Extract the (x, y) coordinate from the center of the cell holding the provided text.  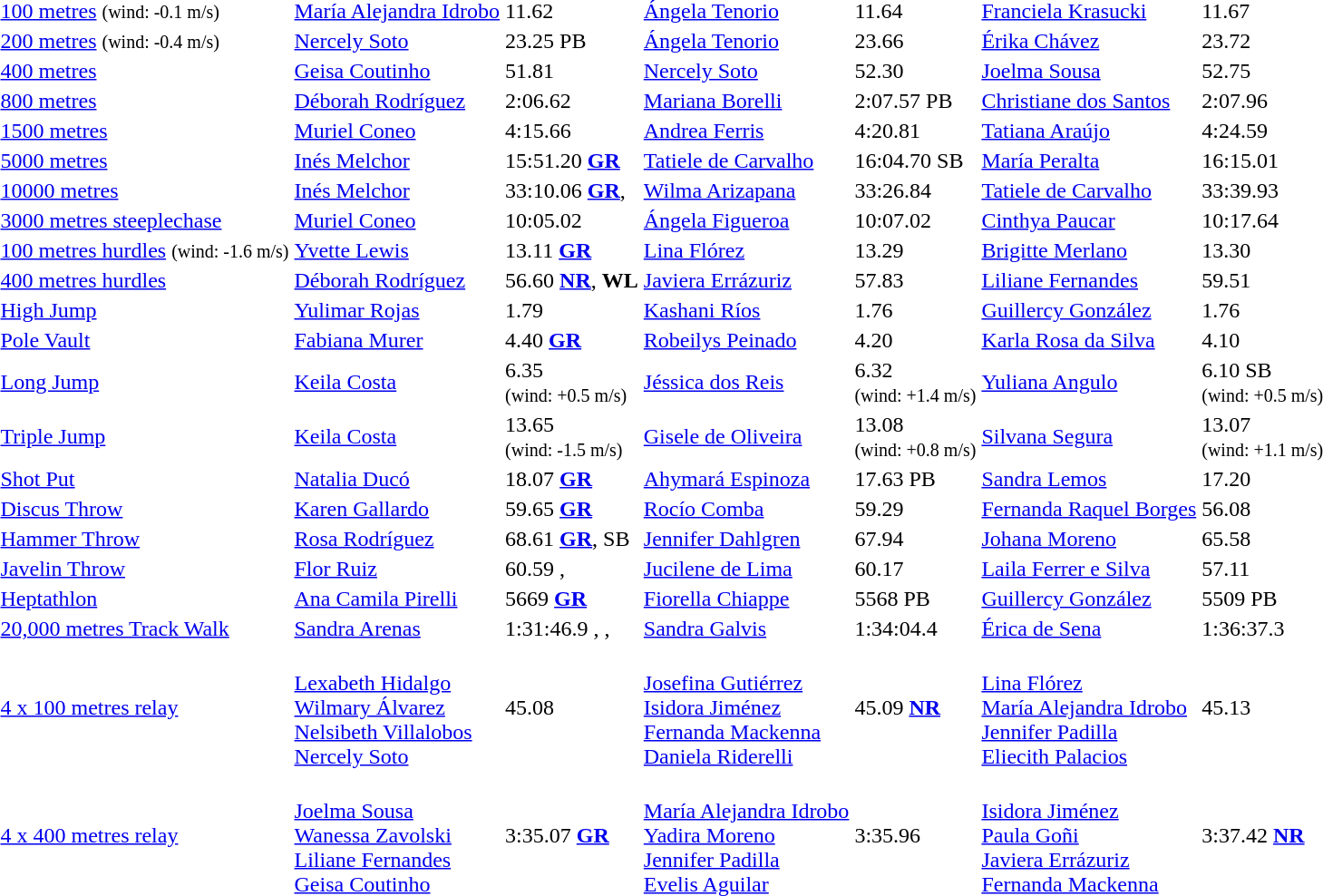
13.11 GR (572, 250)
Fernanda Raquel Borges (1089, 509)
2:06.62 (572, 101)
4.40 GR (572, 340)
Robeilys Peinado (746, 340)
1.76 (916, 310)
23.66 (916, 41)
Josefina Gutiérrez Isidora Jiménez Fernanda Mackenna Daniela Riderelli (746, 707)
59.29 (916, 509)
Natalia Ducó (397, 479)
13.65 (wind: -1.5 m/s) (572, 437)
2:07.57 PB (916, 101)
Ángela Figueroa (746, 220)
Lexabeth Hidalgo Wilmary Álvarez Nelsibeth Villalobos Nercely Soto (397, 707)
Sandra Arenas (397, 628)
60.59 , (572, 569)
Brigitte Merlano (1089, 250)
52.30 (916, 71)
Jucilene de Lima (746, 569)
Joelma Sousa (1089, 71)
1.79 (572, 310)
4:15.66 (572, 131)
Érika Chávez (1089, 41)
Ahymará Espinoza (746, 479)
16:04.70 SB (916, 161)
Karla Rosa da Silva (1089, 340)
45.08 (572, 707)
18.07 GR (572, 479)
Sandra Lemos (1089, 479)
Ana Camila Pirelli (397, 599)
Liliane Fernandes (1089, 280)
5568 PB (916, 599)
6.32 (wind: +1.4 m/s) (916, 383)
33:26.84 (916, 190)
Johana Moreno (1089, 539)
Christiane dos Santos (1089, 101)
13.29 (916, 250)
Laila Ferrer e Silva (1089, 569)
Flor Ruiz (397, 569)
Kashani Ríos (746, 310)
Andrea Ferris (746, 131)
45.09 NR (916, 707)
Yuliana Angulo (1089, 383)
60.17 (916, 569)
51.81 (572, 71)
57.83 (916, 280)
Karen Gallardo (397, 509)
4:20.81 (916, 131)
67.94 (916, 539)
Rocío Comba (746, 509)
Silvana Segura (1089, 437)
5669 GR (572, 599)
María Peralta (1089, 161)
Lina Flórez (746, 250)
Lina Flórez María Alejandra Idrobo Jennifer Padilla Eliecith Palacios (1089, 707)
23.25 PB (572, 41)
Érica de Sena (1089, 628)
Fiorella Chiappe (746, 599)
4.20 (916, 340)
1:31:46.9 , , (572, 628)
10:05.02 (572, 220)
Fabiana Murer (397, 340)
Cinthya Paucar (1089, 220)
Tatiana Araújo (1089, 131)
Rosa Rodríguez (397, 539)
15:51.20 GR (572, 161)
13.08 (wind: +0.8 m/s) (916, 437)
1:34:04.4 (916, 628)
Javiera Errázuriz (746, 280)
Jéssica dos Reis (746, 383)
6.35 (wind: +0.5 m/s) (572, 383)
Yvette Lewis (397, 250)
Yulimar Rojas (397, 310)
68.61 GR, SB (572, 539)
33:10.06 GR, (572, 190)
59.65 GR (572, 509)
Sandra Galvis (746, 628)
Ángela Tenorio (746, 41)
Gisele de Oliveira (746, 437)
Mariana Borelli (746, 101)
56.60 NR, WL (572, 280)
17.63 PB (916, 479)
Jennifer Dahlgren (746, 539)
Wilma Arizapana (746, 190)
Geisa Coutinho (397, 71)
10:07.02 (916, 220)
